From the cell containing the given text, extract its center point as [X, Y] coordinate. 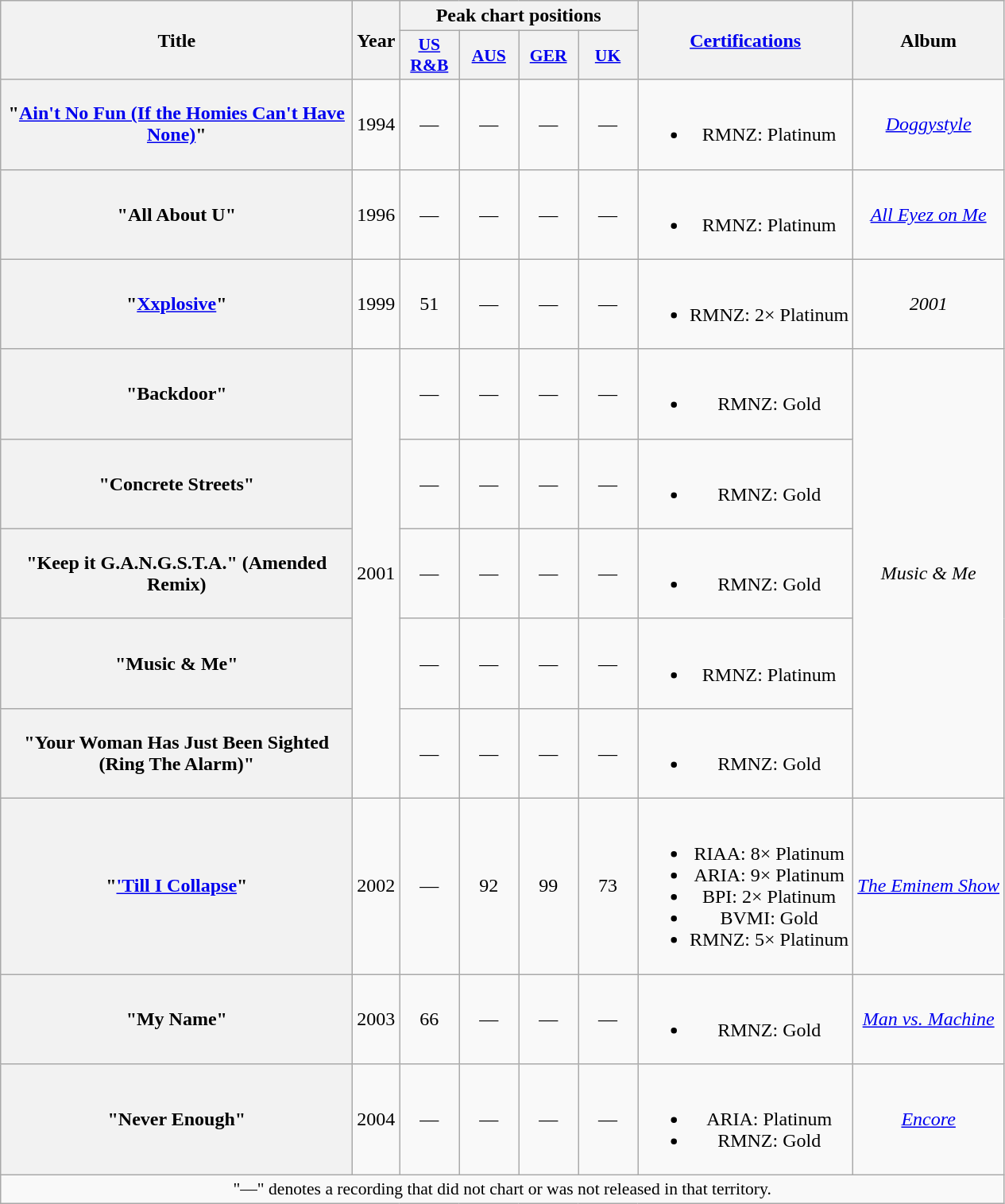
51 [429, 304]
Encore [929, 1120]
"Never Enough" [176, 1120]
Man vs. Machine [929, 1019]
The Eminem Show [929, 885]
2003 [377, 1019]
All Eyez on Me [929, 215]
"Keep it G.A.N.G.S.T.A." (Amended Remix) [176, 574]
99 [548, 885]
"Music & Me" [176, 663]
"All About U" [176, 215]
Peak chart positions [519, 16]
"Xxplosive" [176, 304]
USR&B [429, 56]
"Ain't No Fun (If the Homies Can't Have None)" [176, 124]
1996 [377, 215]
92 [489, 885]
"'Till I Collapse" [176, 885]
RIAA: 8× PlatinumARIA: 9× PlatinumBPI: 2× PlatinumBVMI: GoldRMNZ: 5× Platinum [745, 885]
1994 [377, 124]
"My Name" [176, 1019]
"Your Woman Has Just Been Sighted (Ring The Alarm)" [176, 753]
ARIA: PlatinumRMNZ: Gold [745, 1120]
2002 [377, 885]
Music & Me [929, 574]
2004 [377, 1120]
Doggystyle [929, 124]
Album [929, 40]
AUS [489, 56]
UK [609, 56]
GER [548, 56]
73 [609, 885]
Certifications [745, 40]
Year [377, 40]
66 [429, 1019]
1999 [377, 304]
Title [176, 40]
"Backdoor" [176, 394]
"Concrete Streets" [176, 483]
"—" denotes a recording that did not chart or was not released in that territory. [502, 1190]
RMNZ: 2× Platinum [745, 304]
